Output the [X, Y] coordinate of the center of the cell containing the given text.  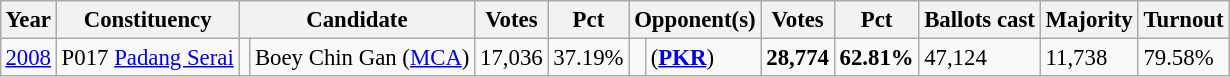
Ballots cast [980, 20]
62.81% [876, 57]
47,124 [980, 57]
Year [28, 20]
37.19% [588, 57]
Candidate [357, 20]
11,738 [1089, 57]
2008 [28, 57]
Opponent(s) [695, 20]
Boey Chin Gan (MCA) [362, 57]
Majority [1089, 20]
17,036 [512, 57]
(PKR) [703, 57]
79.58% [1184, 57]
P017 Padang Serai [148, 57]
Turnout [1184, 20]
28,774 [798, 57]
Constituency [148, 20]
